Find where the given text appears and provide that cell's center as [X, Y] coordinate. 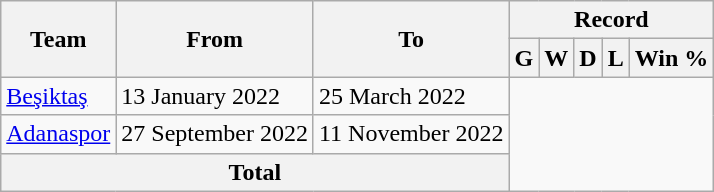
Total [255, 172]
Beşiktaş [58, 96]
W [556, 58]
Win % [672, 58]
11 November 2022 [410, 134]
From [215, 39]
27 September 2022 [215, 134]
Record [612, 20]
To [410, 39]
25 March 2022 [410, 96]
L [616, 58]
Adanaspor [58, 134]
Team [58, 39]
13 January 2022 [215, 96]
D [588, 58]
G [524, 58]
